Provide the (X, Y) coordinate of the cell's center where the given text is located.  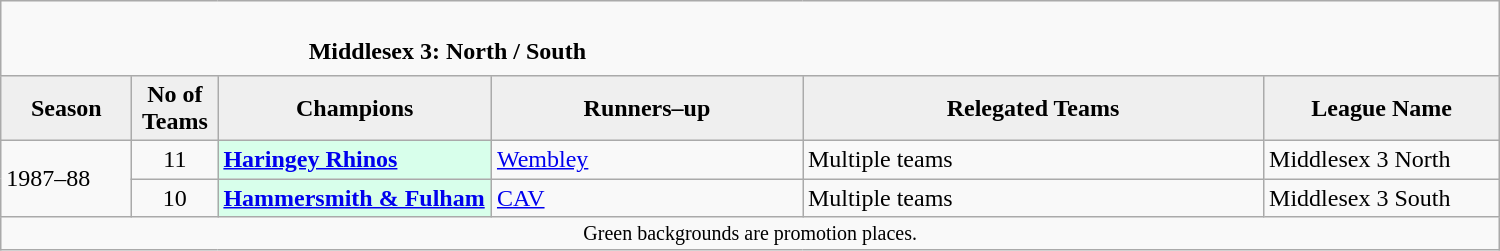
1987–88 (66, 178)
11 (175, 159)
No of Teams (175, 108)
Wembley (646, 159)
Middlesex 3 North (1382, 159)
10 (175, 197)
Green backgrounds are promotion places. (750, 234)
Season (66, 108)
League Name (1382, 108)
Middlesex 3 South (1382, 197)
Champions (355, 108)
Haringey Rhinos (355, 159)
Hammersmith & Fulham (355, 197)
Relegated Teams (1032, 108)
Runners–up (646, 108)
CAV (646, 197)
